Locate the cell with the specified text and output its (X, Y) center coordinate. 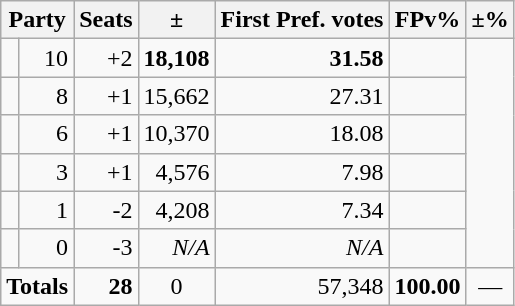
100.00 (428, 286)
6 (46, 134)
27.31 (302, 96)
FPv% (428, 20)
3 (46, 172)
1 (46, 210)
+2 (106, 58)
±% (490, 20)
Party (38, 20)
Totals (38, 286)
4,208 (176, 210)
10,370 (176, 134)
-2 (106, 210)
15,662 (176, 96)
28 (106, 286)
4,576 (176, 172)
10 (46, 58)
7.34 (302, 210)
7.98 (302, 172)
18,108 (176, 58)
± (176, 20)
31.58 (302, 58)
Seats (106, 20)
18.08 (302, 134)
— (490, 286)
First Pref. votes (302, 20)
-3 (106, 248)
8 (46, 96)
57,348 (302, 286)
